Output the (x, y) coordinate of the center of the cell containing the given text.  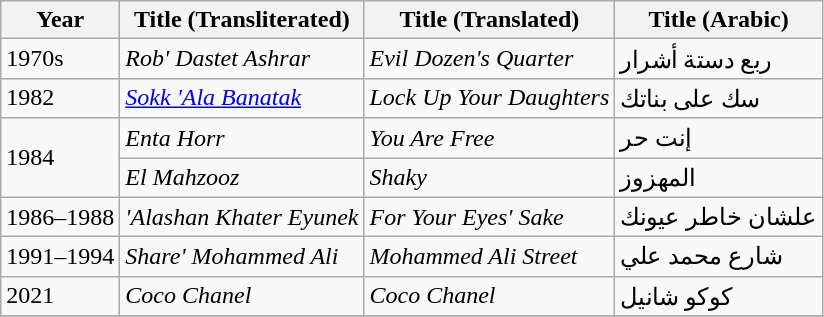
Evil Dozen's Quarter (490, 59)
Rob' Dastet Ashrar (242, 59)
علشان خاطر عيونك (719, 217)
1984 (60, 158)
Share' Mohammed Ali (242, 257)
1986–1988 (60, 217)
Year (60, 20)
Title (Transliterated) (242, 20)
Lock Up Your Daughters (490, 98)
Mohammed Ali Street (490, 257)
El Mahzooz (242, 178)
'Alashan Khater Eyunek (242, 217)
شارع محمد علي (719, 257)
ربع دستة أشرار (719, 59)
إنت حر (719, 138)
1991–1994 (60, 257)
Title (Translated) (490, 20)
Sokk 'Ala Banatak (242, 98)
المهزوز (719, 178)
1982 (60, 98)
كوكو شانيل (719, 296)
Shaky (490, 178)
1970s (60, 59)
For Your Eyes' Sake (490, 217)
Title (Arabic) (719, 20)
سك على بناتك (719, 98)
2021 (60, 296)
Enta Horr (242, 138)
You Are Free (490, 138)
